Scan for the cell matching the given text and deliver its (x, y) coordinate at center. 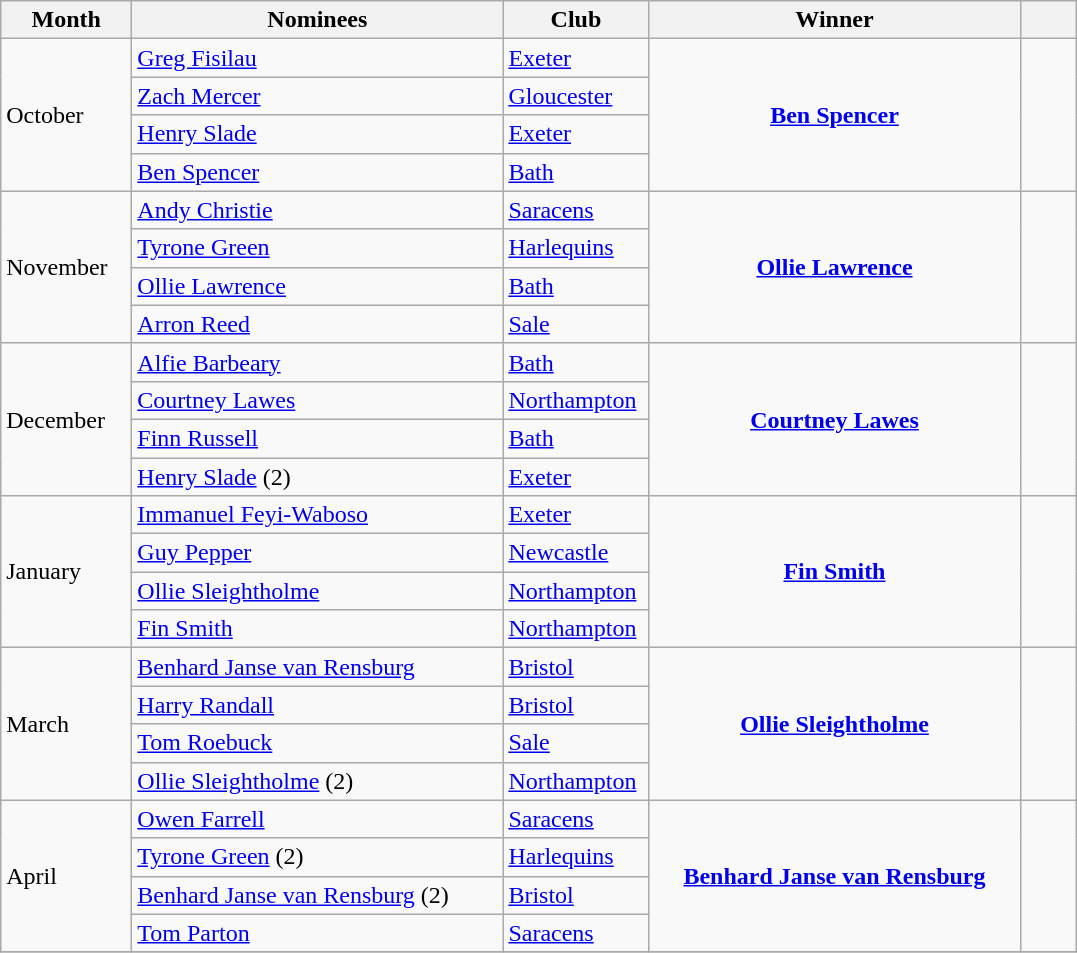
Andy Christie (318, 210)
Winner (834, 20)
Club (576, 20)
Tom Roebuck (318, 743)
November (66, 267)
Nominees (318, 20)
December (66, 419)
Greg Fisilau (318, 58)
Tom Parton (318, 933)
Tyrone Green (318, 248)
Arron Reed (318, 324)
Zach Mercer (318, 96)
Guy Pepper (318, 553)
Harry Randall (318, 705)
Immanuel Feyi-Waboso (318, 515)
Ollie Sleightholme (2) (318, 781)
Month (66, 20)
January (66, 572)
April (66, 876)
Owen Farrell (318, 819)
Henry Slade (2) (318, 477)
Henry Slade (318, 134)
Benhard Janse van Rensburg (2) (318, 895)
Finn Russell (318, 438)
Tyrone Green (2) (318, 857)
Newcastle (576, 553)
Gloucester (576, 96)
Alfie Barbeary (318, 362)
October (66, 115)
March (66, 724)
